Identify which cell holds the provided text, then report its [X, Y] central coordinate. 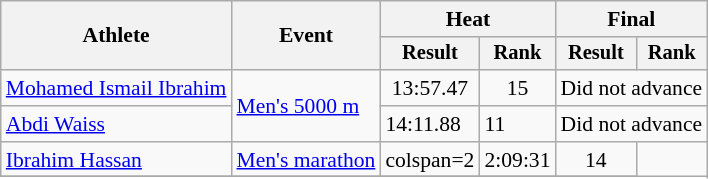
Athlete [116, 36]
Heat [468, 19]
14:11.88 [430, 124]
11 [517, 124]
15 [517, 88]
Ibrahim Hassan [116, 160]
13:57.47 [430, 88]
Mohamed Ismail Ibrahim [116, 88]
Abdi Waiss [116, 124]
14 [596, 160]
Men's 5000 m [306, 106]
2:09:31 [517, 160]
colspan=2 [430, 160]
Final [632, 19]
Men's marathon [306, 160]
Event [306, 36]
